Extract the [x, y] coordinate from the center of the cell holding the provided text.  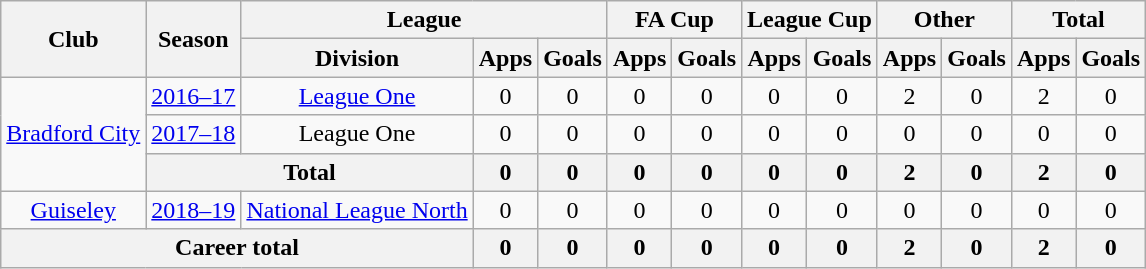
Guiseley [74, 210]
Career total [237, 248]
Other [944, 20]
League [424, 20]
Bradford City [74, 134]
2018–19 [194, 210]
2017–18 [194, 134]
Club [74, 39]
FA Cup [674, 20]
2016–17 [194, 96]
National League North [357, 210]
League Cup [810, 20]
Season [194, 39]
Division [357, 58]
